Determine the [x, y] coordinate at the center of the cell enclosing the given text.  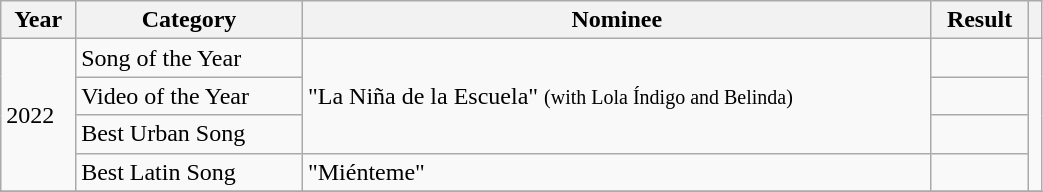
Song of the Year [190, 58]
Nominee [616, 20]
Video of the Year [190, 96]
"La Niña de la Escuela" (with Lola Índigo and Belinda) [616, 96]
Year [38, 20]
Category [190, 20]
2022 [38, 115]
Best Urban Song [190, 134]
"Miénteme" [616, 172]
Result [980, 20]
Best Latin Song [190, 172]
